Return the (x, y) coordinate for the center point of the cell that contains the specified text.  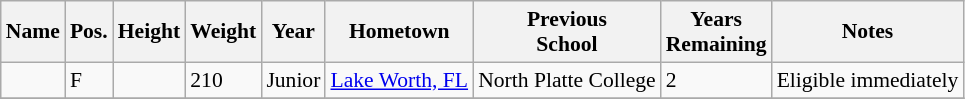
Junior (293, 80)
Eligible immediately (868, 80)
Notes (868, 32)
Height (149, 32)
Weight (223, 32)
Year (293, 32)
PreviousSchool (567, 32)
2 (716, 80)
210 (223, 80)
YearsRemaining (716, 32)
Lake Worth, FL (399, 80)
North Platte College (567, 80)
Name (33, 32)
Hometown (399, 32)
F (89, 80)
Pos. (89, 32)
